Provide the [X, Y] coordinate of the cell's center where the given text is located.  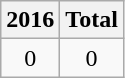
Total [92, 20]
2016 [30, 20]
